Locate the cell with the specified text and output its [x, y] center coordinate. 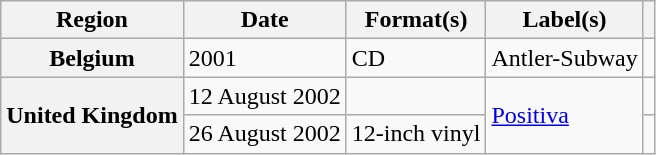
Date [264, 20]
2001 [264, 58]
26 August 2002 [264, 134]
Region [92, 20]
12 August 2002 [264, 96]
United Kingdom [92, 115]
Label(s) [564, 20]
12-inch vinyl [416, 134]
Positiva [564, 115]
Antler-Subway [564, 58]
CD [416, 58]
Belgium [92, 58]
Format(s) [416, 20]
